Identify which cell holds the provided text, then report its [X, Y] central coordinate. 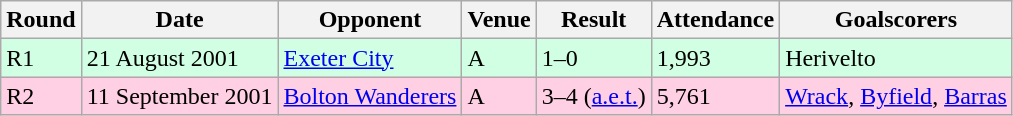
R2 [41, 96]
Herivelto [896, 58]
5,761 [715, 96]
Goalscorers [896, 20]
Venue [499, 20]
Date [180, 20]
Exeter City [370, 58]
21 August 2001 [180, 58]
Result [594, 20]
R1 [41, 58]
Attendance [715, 20]
Wrack, Byfield, Barras [896, 96]
3–4 (a.e.t.) [594, 96]
11 September 2001 [180, 96]
Opponent [370, 20]
1,993 [715, 58]
Bolton Wanderers [370, 96]
Round [41, 20]
1–0 [594, 58]
